Detect which cell encompasses the target text, then output its [x, y] center coordinate. 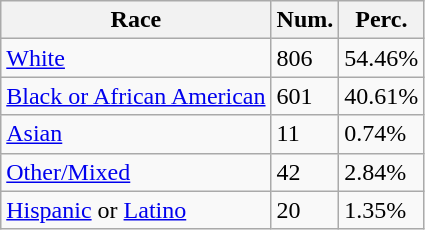
Num. [305, 20]
Black or African American [136, 96]
40.61% [382, 96]
0.74% [382, 134]
20 [305, 210]
601 [305, 96]
Asian [136, 134]
2.84% [382, 172]
Perc. [382, 20]
White [136, 58]
11 [305, 134]
806 [305, 58]
Other/Mixed [136, 172]
42 [305, 172]
54.46% [382, 58]
1.35% [382, 210]
Race [136, 20]
Hispanic or Latino [136, 210]
